Locate the cell with the specified text and output its [x, y] center coordinate. 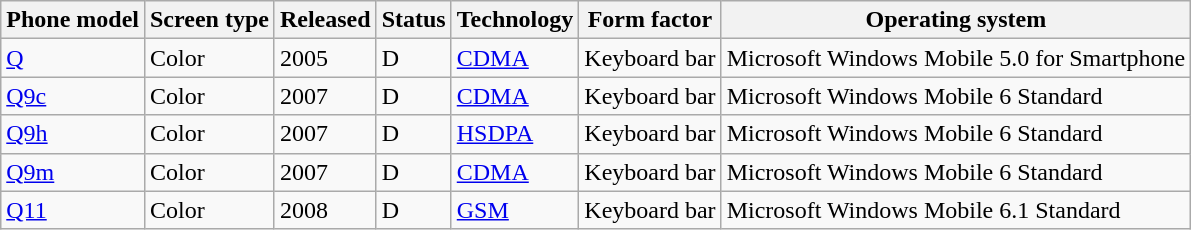
2008 [325, 210]
Operating system [956, 20]
Status [414, 20]
Phone model [73, 20]
GSM [515, 210]
Microsoft Windows Mobile 6.1 Standard [956, 210]
Technology [515, 20]
Screen type [209, 20]
Q9h [73, 134]
2005 [325, 58]
HSDPA [515, 134]
Q9c [73, 96]
Q11 [73, 210]
Q9m [73, 172]
Form factor [650, 20]
Q [73, 58]
Released [325, 20]
Microsoft Windows Mobile 5.0 for Smartphone [956, 58]
